Output the (X, Y) coordinate of the center of the cell containing the given text.  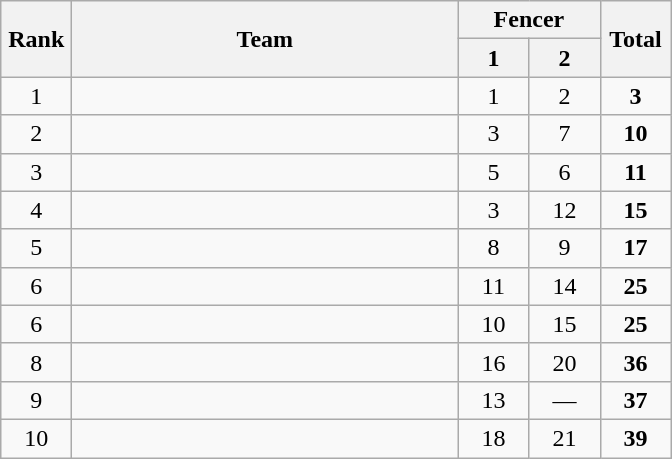
Team (265, 39)
20 (564, 362)
Total (636, 39)
21 (564, 438)
14 (564, 286)
— (564, 400)
16 (494, 362)
Rank (36, 39)
39 (636, 438)
12 (564, 210)
37 (636, 400)
7 (564, 134)
36 (636, 362)
13 (494, 400)
18 (494, 438)
17 (636, 248)
4 (36, 210)
Fencer (529, 20)
